Identify which cell holds the provided text, then report its (x, y) central coordinate. 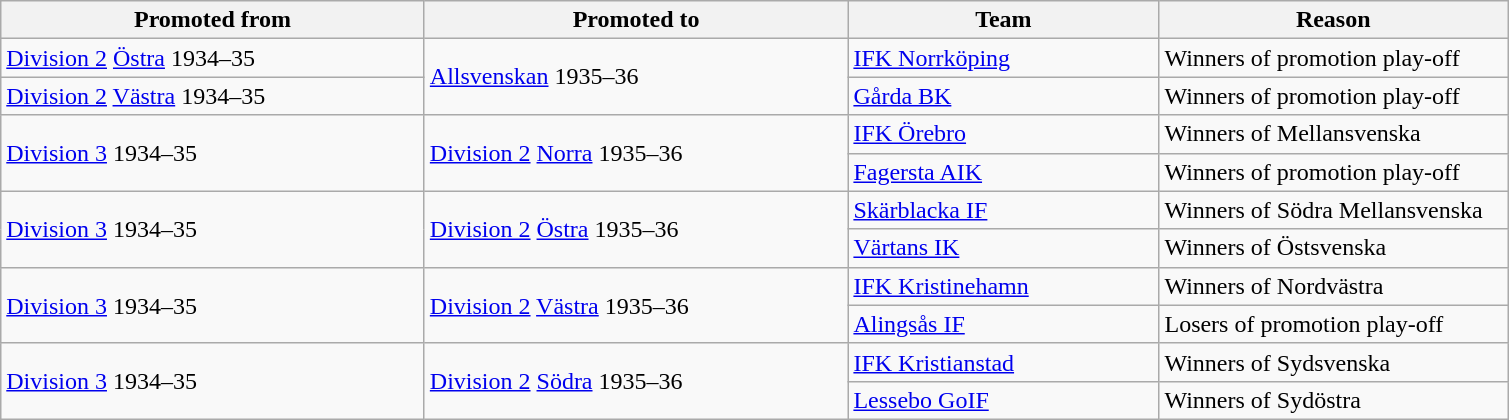
Winners of Mellansvenska (1334, 134)
Winners of Nordvästra (1334, 286)
Winners of Södra Mellansvenska (1334, 210)
Division 2 Västra 1935–36 (636, 305)
IFK Kristinehamn (1004, 286)
Värtans IK (1004, 248)
Promoted from (213, 20)
IFK Örebro (1004, 134)
Winners of Sydsvenska (1334, 362)
Division 2 Södra 1935–36 (636, 381)
Allsvenskan 1935–36 (636, 77)
Division 2 Östra 1935–36 (636, 229)
Reason (1334, 20)
Alingsås IF (1004, 324)
Team (1004, 20)
Division 2 Norra 1935–36 (636, 153)
Skärblacka IF (1004, 210)
Gårda BK (1004, 96)
Division 2 Östra 1934–35 (213, 58)
Winners of Sydöstra (1334, 400)
Lessebo GoIF (1004, 400)
Promoted to (636, 20)
Losers of promotion play-off (1334, 324)
Winners of Östsvenska (1334, 248)
IFK Kristianstad (1004, 362)
Division 2 Västra 1934–35 (213, 96)
Fagersta AIK (1004, 172)
IFK Norrköping (1004, 58)
